Pinpoint the cell where the given text exists, returning its [X, Y] midpoint coordinate. 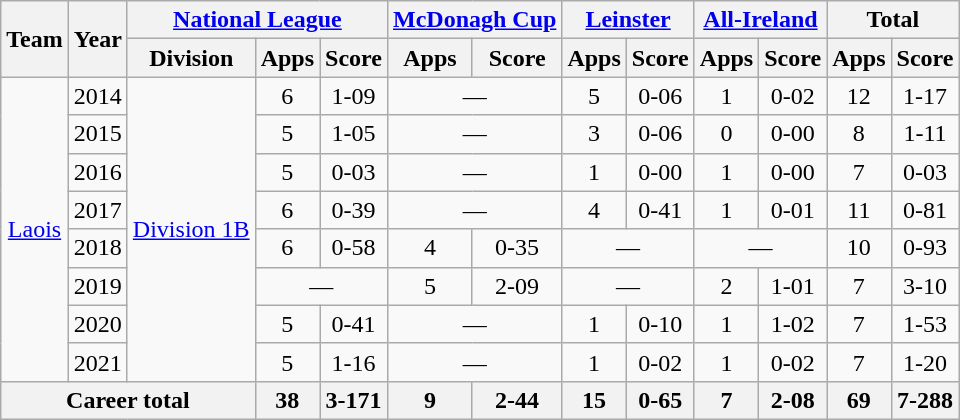
Laois [35, 229]
2020 [98, 324]
12 [859, 96]
11 [859, 210]
38 [287, 400]
0-39 [354, 210]
2-09 [517, 286]
Leinster [628, 20]
1-01 [793, 286]
8 [859, 134]
1-53 [925, 324]
3-10 [925, 286]
Team [35, 39]
1-20 [925, 362]
2 [726, 286]
1-11 [925, 134]
69 [859, 400]
9 [430, 400]
2015 [98, 134]
1-09 [354, 96]
2019 [98, 286]
0-58 [354, 248]
2018 [98, 248]
Year [98, 39]
1-17 [925, 96]
3-171 [354, 400]
Total [893, 20]
1-16 [354, 362]
Career total [128, 400]
0-81 [925, 210]
2-08 [793, 400]
0-65 [660, 400]
2017 [98, 210]
Division [191, 58]
Division 1B [191, 229]
All-Ireland [760, 20]
0-10 [660, 324]
3 [594, 134]
1-05 [354, 134]
2-44 [517, 400]
McDonagh Cup [474, 20]
2016 [98, 172]
1-02 [793, 324]
0-93 [925, 248]
7-288 [925, 400]
0-01 [793, 210]
0-35 [517, 248]
National League [257, 20]
10 [859, 248]
0 [726, 134]
2014 [98, 96]
15 [594, 400]
2021 [98, 362]
